Search for the cell housing the specified text and yield its [x, y] center coordinate. 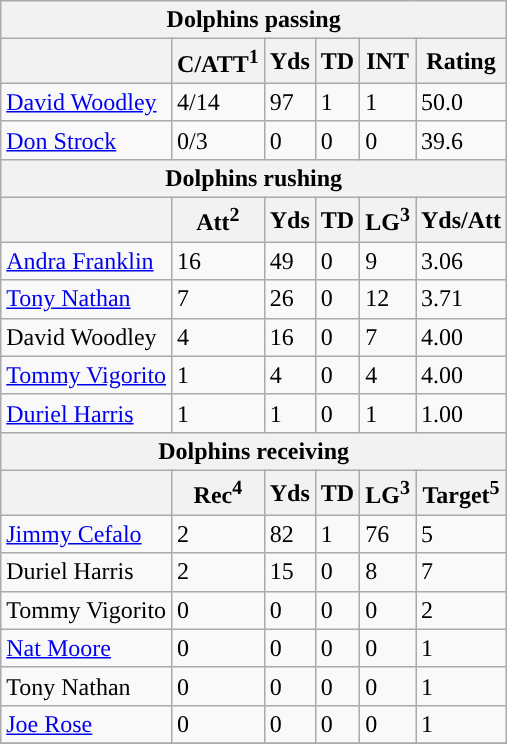
82 [290, 534]
39.6 [462, 140]
9 [388, 261]
Jimmy Cefalo [86, 534]
C/ATT1 [218, 62]
26 [290, 299]
4/14 [218, 102]
1.00 [462, 413]
0/3 [218, 140]
Don Strock [86, 140]
Andra Franklin [86, 261]
97 [290, 102]
5 [462, 534]
49 [290, 261]
76 [388, 534]
Yds/Att [462, 220]
50.0 [462, 102]
Target5 [462, 492]
12 [388, 299]
3.71 [462, 299]
Rating [462, 62]
Dolphins receiving [254, 451]
Nat Moore [86, 648]
Dolphins rushing [254, 178]
Rec4 [218, 492]
Att2 [218, 220]
15 [290, 572]
Joe Rose [86, 724]
Dolphins passing [254, 20]
3.06 [462, 261]
INT [388, 62]
8 [388, 572]
